Return the (X, Y) coordinate for the center point of the cell that contains the specified text.  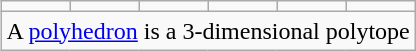
A polyhedron is a 3-dimensional polytope (208, 31)
